Output the [X, Y] coordinate of the center of the cell containing the given text.  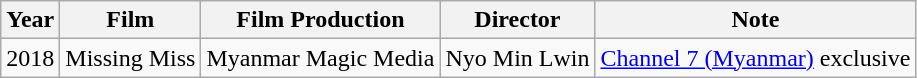
Note [756, 20]
Year [30, 20]
Film Production [320, 20]
Channel 7 (Myanmar) exclusive [756, 58]
Myanmar Magic Media [320, 58]
Nyo Min Lwin [518, 58]
Film [130, 20]
Director [518, 20]
Missing Miss [130, 58]
2018 [30, 58]
